For the text-containing cell, return its midpoint in (x, y) coordinate format. 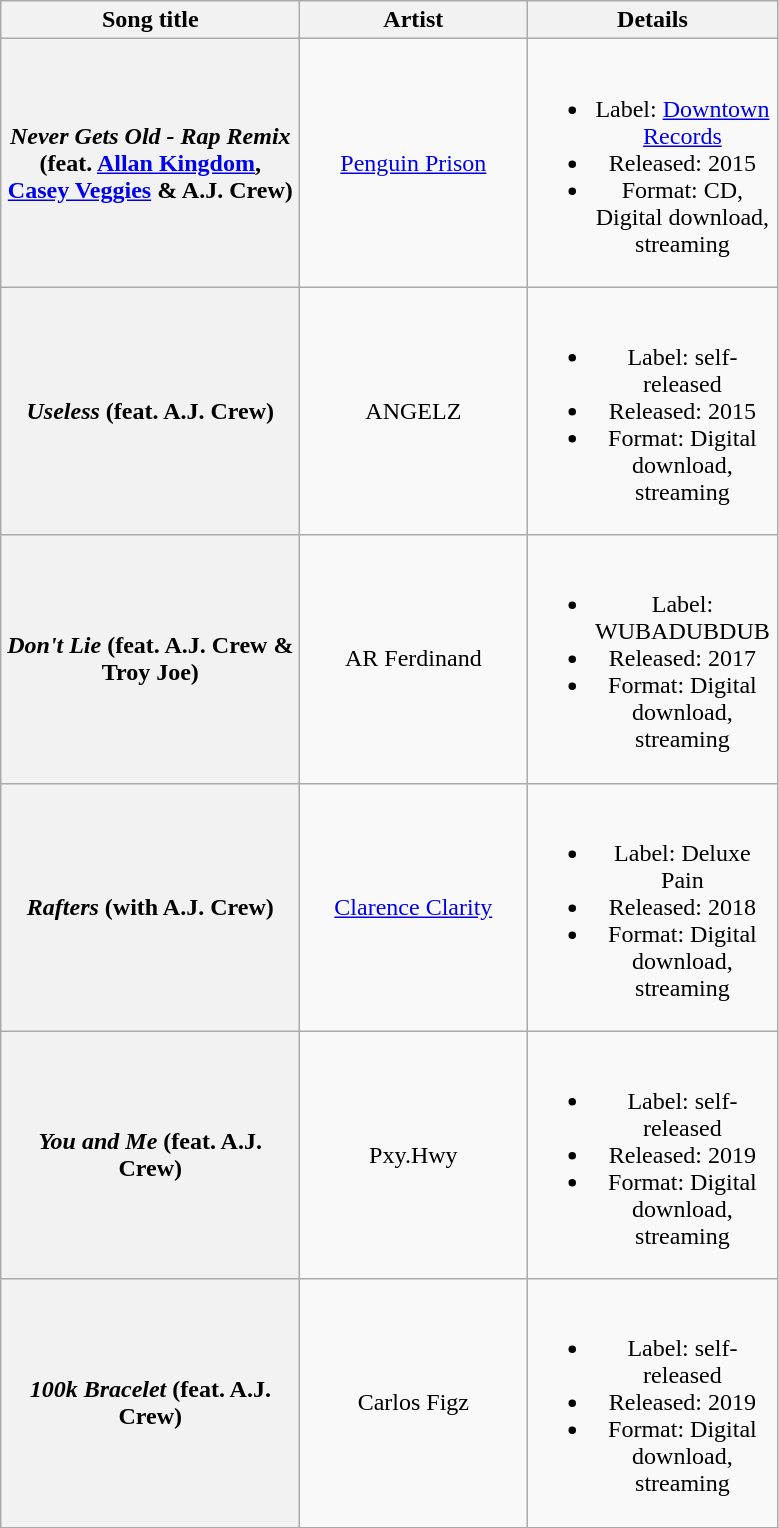
Label: Downtown RecordsReleased: 2015Format: CD, Digital download, streaming (652, 163)
AR Ferdinand (414, 659)
Carlos Figz (414, 1403)
Pxy.Hwy (414, 1155)
Clarence Clarity (414, 907)
Label: WUBADUBDUBReleased: 2017Format: Digital download, streaming (652, 659)
Penguin Prison (414, 163)
Don't Lie (feat. A.J. Crew & Troy Joe) (150, 659)
Never Gets Old - Rap Remix (feat. Allan Kingdom, Casey Veggies & A.J. Crew) (150, 163)
Useless (feat. A.J. Crew) (150, 411)
Details (652, 20)
Song title (150, 20)
ANGELZ (414, 411)
Rafters (with A.J. Crew) (150, 907)
Label: self-releasedReleased: 2015Format: Digital download, streaming (652, 411)
Label: Deluxe PainReleased: 2018Format: Digital download, streaming (652, 907)
Artist (414, 20)
100k Bracelet (feat. A.J. Crew) (150, 1403)
You and Me (feat. A.J. Crew) (150, 1155)
